For the text-containing cell, return its midpoint in [X, Y] coordinate format. 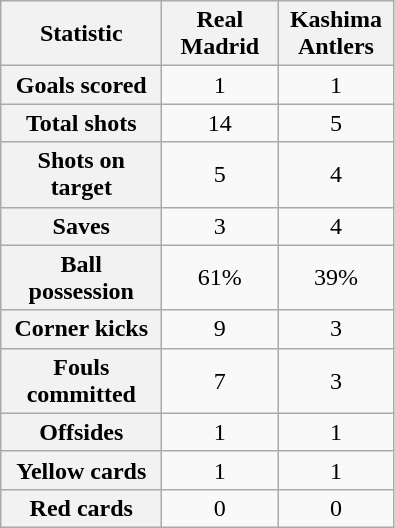
Total shots [82, 123]
Ball possession [82, 278]
Shots on target [82, 174]
9 [220, 329]
Red cards [82, 508]
61% [220, 278]
Offsides [82, 432]
Saves [82, 226]
7 [220, 380]
Real Madrid [220, 34]
Goals scored [82, 85]
Yellow cards [82, 470]
Kashima Antlers [336, 34]
14 [220, 123]
Corner kicks [82, 329]
39% [336, 278]
Fouls committed [82, 380]
Statistic [82, 34]
